Pinpoint the cell where the given text exists, returning its (x, y) midpoint coordinate. 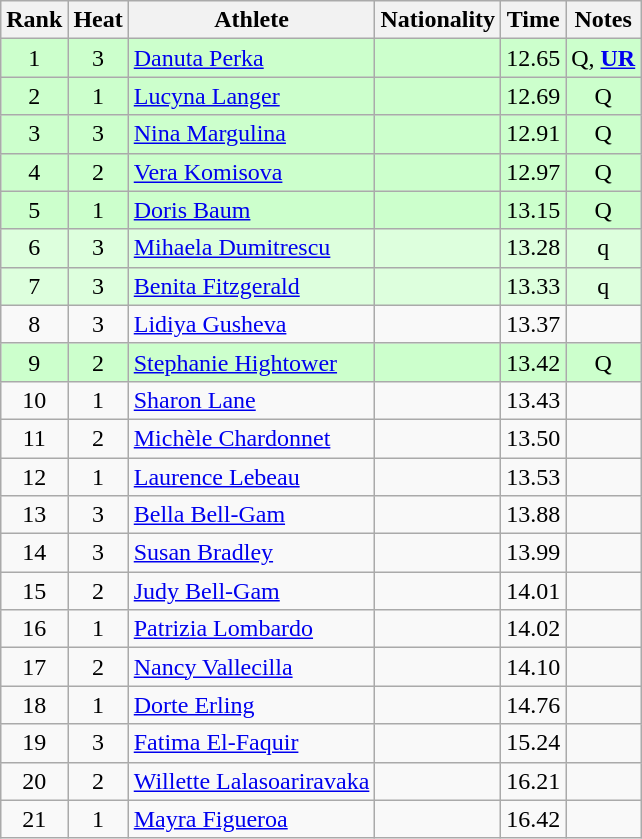
Mihaela Dumitrescu (252, 248)
Athlete (252, 20)
11 (34, 438)
15 (34, 591)
Patrizia Lombardo (252, 629)
13 (34, 515)
20 (34, 781)
Nancy Vallecilla (252, 667)
14 (34, 553)
Mayra Figueroa (252, 819)
10 (34, 400)
Judy Bell-Gam (252, 591)
21 (34, 819)
Nationality (438, 20)
Lucyna Langer (252, 96)
12.97 (534, 172)
Notes (604, 20)
13.53 (534, 477)
8 (34, 324)
13.42 (534, 362)
Sharon Lane (252, 400)
18 (34, 705)
Vera Komisova (252, 172)
6 (34, 248)
Nina Margulina (252, 134)
14.02 (534, 629)
16.42 (534, 819)
13.99 (534, 553)
7 (34, 286)
Doris Baum (252, 210)
12 (34, 477)
Danuta Perka (252, 58)
16.21 (534, 781)
Lidiya Gusheva (252, 324)
16 (34, 629)
12.65 (534, 58)
Fatima El-Faquir (252, 743)
19 (34, 743)
13.28 (534, 248)
14.76 (534, 705)
4 (34, 172)
12.91 (534, 134)
Rank (34, 20)
Dorte Erling (252, 705)
14.01 (534, 591)
12.69 (534, 96)
Laurence Lebeau (252, 477)
13.88 (534, 515)
Stephanie Hightower (252, 362)
13.33 (534, 286)
Benita Fitzgerald (252, 286)
9 (34, 362)
5 (34, 210)
Susan Bradley (252, 553)
13.50 (534, 438)
13.37 (534, 324)
Heat (98, 20)
Q, UR (604, 58)
Michèle Chardonnet (252, 438)
Bella Bell-Gam (252, 515)
13.43 (534, 400)
14.10 (534, 667)
Time (534, 20)
15.24 (534, 743)
13.15 (534, 210)
Willette Lalasoariravaka (252, 781)
17 (34, 667)
